Identify which cell holds the provided text, then report its (X, Y) central coordinate. 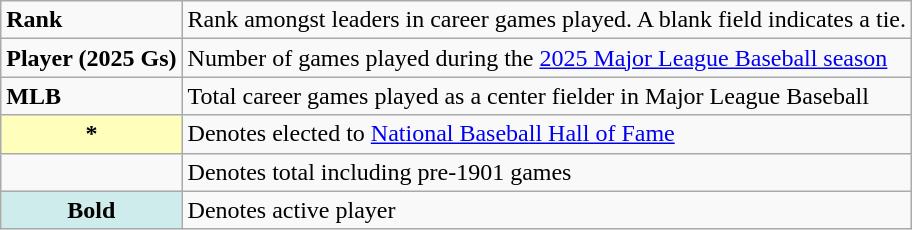
Player (2025 Gs) (92, 58)
* (92, 134)
MLB (92, 96)
Number of games played during the 2025 Major League Baseball season (546, 58)
Rank amongst leaders in career games played. A blank field indicates a tie. (546, 20)
Denotes active player (546, 210)
Bold (92, 210)
Total career games played as a center fielder in Major League Baseball (546, 96)
Rank (92, 20)
Denotes total including pre-1901 games (546, 172)
Denotes elected to National Baseball Hall of Fame (546, 134)
